Return the [x, y] coordinate for the center point of the cell that contains the specified text.  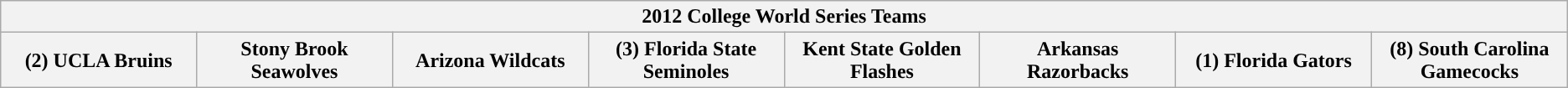
(2) UCLA Bruins [99, 60]
(8) South Carolina Gamecocks [1469, 60]
2012 College World Series Teams [784, 17]
Stony Brook Seawolves [295, 60]
(3) Florida State Seminoles [686, 60]
(1) Florida Gators [1274, 60]
Arkansas Razorbacks [1078, 60]
Arizona Wildcats [490, 60]
Kent State Golden Flashes [882, 60]
